Scan for the cell matching the given text and deliver its (X, Y) coordinate at center. 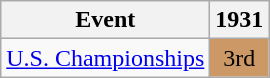
U.S. Championships (106, 58)
1931 (240, 20)
3rd (240, 58)
Event (106, 20)
